Output the (x, y) coordinate of the center of the cell containing the given text.  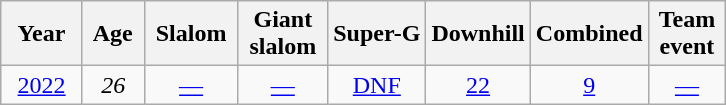
DNF (377, 85)
Giant slalom (283, 34)
9 (589, 85)
26 (113, 85)
Super-G (377, 34)
22 (478, 85)
Downhill (478, 34)
Slalom (191, 34)
Team event (687, 34)
2022 (42, 85)
Year (42, 34)
Combined (589, 34)
Age (113, 34)
